Extract the (X, Y) coordinate from the center of the cell holding the provided text.  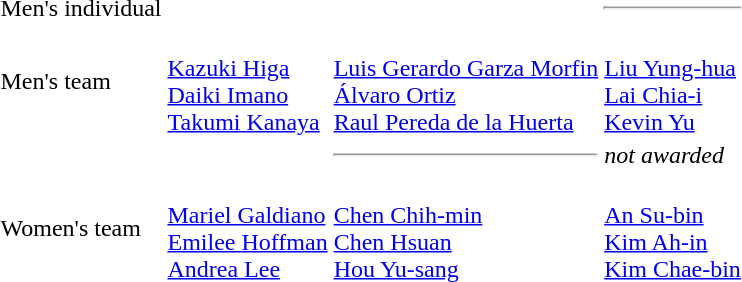
Luis Gerardo Garza MorfinÁlvaro OrtizRaul Pereda de la Huerta (466, 82)
Kazuki HigaDaiki ImanoTakumi Kanaya (248, 82)
